Pinpoint the cell where the given text exists, returning its [x, y] midpoint coordinate. 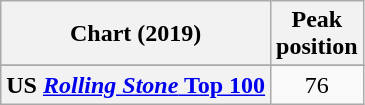
76 [317, 85]
Peakposition [317, 34]
US Rolling Stone Top 100 [136, 85]
Chart (2019) [136, 34]
